Capture the cell that displays the provided text and extract its (x, y) central coordinate. 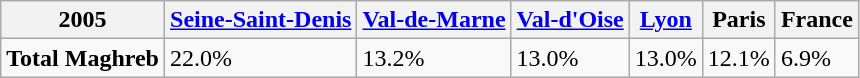
Seine-Saint-Denis (261, 20)
12.1% (738, 58)
22.0% (261, 58)
13.2% (434, 58)
6.9% (816, 58)
Lyon (666, 20)
France (816, 20)
2005 (83, 20)
Total Maghreb (83, 58)
Val-d'Oise (570, 20)
Val-de-Marne (434, 20)
Paris (738, 20)
